Determine the [x, y] coordinate at the center of the cell enclosing the given text.  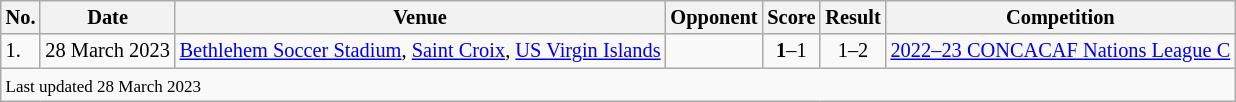
Date [107, 17]
2022–23 CONCACAF Nations League C [1061, 51]
28 March 2023 [107, 51]
Venue [420, 17]
1–2 [852, 51]
Score [791, 17]
Competition [1061, 17]
Opponent [714, 17]
1–1 [791, 51]
Result [852, 17]
Bethlehem Soccer Stadium, Saint Croix, US Virgin Islands [420, 51]
Last updated 28 March 2023 [618, 85]
1. [21, 51]
No. [21, 17]
